Capture the cell that displays the provided text and extract its [x, y] central coordinate. 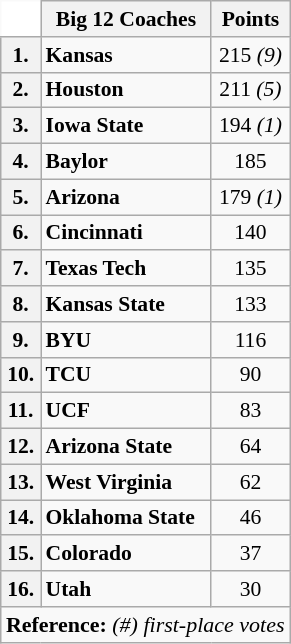
Points [250, 19]
Texas Tech [126, 269]
116 [250, 340]
6. [21, 233]
Big 12 Coaches [126, 19]
UCF [126, 411]
133 [250, 304]
211 (5) [250, 90]
10. [21, 375]
14. [21, 518]
7. [21, 269]
62 [250, 482]
2. [21, 90]
Arizona State [126, 447]
Utah [126, 589]
Reference: (#) first-place votes [146, 625]
11. [21, 411]
4. [21, 162]
37 [250, 554]
185 [250, 162]
15. [21, 554]
Baylor [126, 162]
30 [250, 589]
Kansas State [126, 304]
140 [250, 233]
83 [250, 411]
179 (1) [250, 197]
Oklahoma State [126, 518]
Arizona [126, 197]
Kansas [126, 55]
12. [21, 447]
8. [21, 304]
5. [21, 197]
TCU [126, 375]
Iowa State [126, 126]
215 (9) [250, 55]
9. [21, 340]
64 [250, 447]
194 (1) [250, 126]
16. [21, 589]
Colorado [126, 554]
3. [21, 126]
Cincinnati [126, 233]
46 [250, 518]
1. [21, 55]
13. [21, 482]
West Virginia [126, 482]
Houston [126, 90]
90 [250, 375]
BYU [126, 340]
135 [250, 269]
